Search for the cell housing the specified text and yield its [x, y] center coordinate. 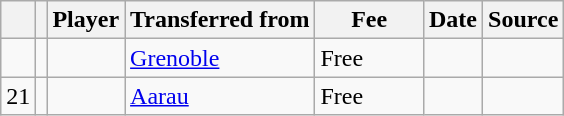
Date [452, 20]
Transferred from [220, 20]
Aarau [220, 96]
Grenoble [220, 58]
21 [18, 96]
Player [86, 20]
Source [524, 20]
Fee [370, 20]
